Return (X, Y) of the center of cell containing provided text 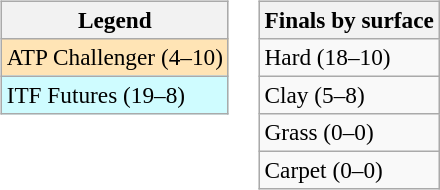
Grass (0–0) (349, 133)
Hard (18–10) (349, 57)
Clay (5–8) (349, 95)
Carpet (0–0) (349, 171)
Finals by surface (349, 20)
ITF Futures (19–8) (114, 95)
Legend (114, 20)
ATP Challenger (4–10) (114, 57)
